Return [X, Y] of the center of cell containing provided text 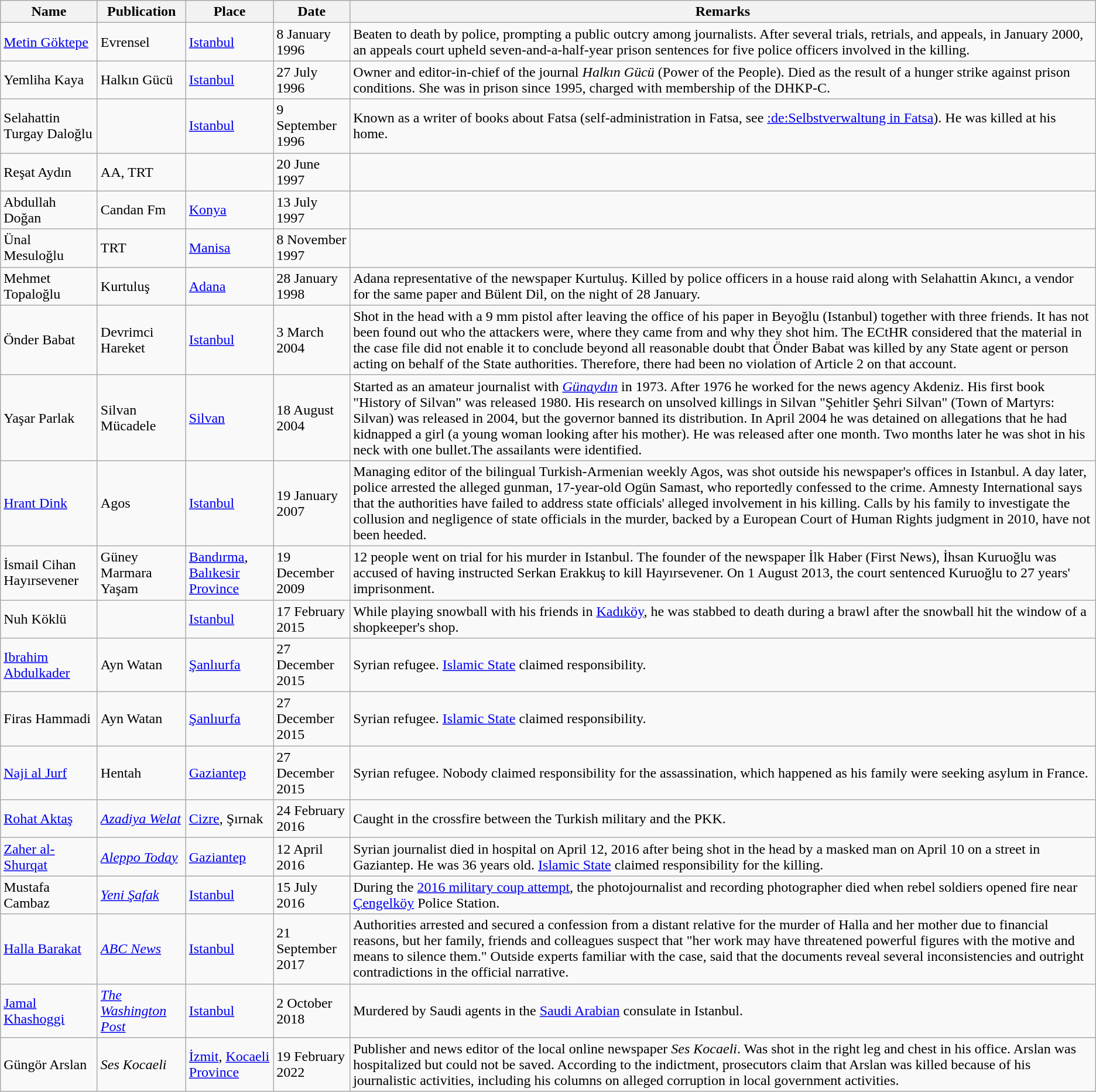
Candan Fm [142, 210]
Publication [142, 12]
Silvan Mücadele [142, 417]
Devrimci Hareket [142, 340]
Mustafa Cambaz [49, 895]
Konya [230, 210]
19 February 2022 [311, 1064]
Known as a writer of books about Fatsa (self-administration in Fatsa, see :de:Selbstverwaltung in Fatsa). He was killed at his home. [723, 126]
Mehmet Topaloğlu [49, 286]
Halkın Gücü [142, 80]
Jamal Khashoggi [49, 1011]
21 September 2017 [311, 949]
Ünal Mesuloğlu [49, 248]
Halla Barakat [49, 949]
Evrensel [142, 42]
18 August 2004 [311, 417]
Date [311, 12]
Place [230, 12]
Agos [142, 503]
Silvan [230, 417]
Bandırma, Balıkesir Province [230, 573]
Yemliha Kaya [49, 80]
Ses Kocaeli [142, 1064]
Metin Göktepe [49, 42]
12 April 2016 [311, 857]
While playing snowball with his friends in Kadıköy, he was stabbed to death during a brawl after the snowball hit the window of a shopkeeper's shop. [723, 618]
Kurtuluş [142, 286]
17 February 2015 [311, 618]
İsmail Cihan Hayırsevener [49, 573]
Selahattin Turgay Daloğlu [49, 126]
Güney Marmara Yaşam [142, 573]
Remarks [723, 12]
28 January 1998 [311, 286]
19 December 2009 [311, 573]
Cizre, Şırnak [230, 819]
Rohat Aktaş [49, 819]
Adana [230, 286]
19 January 2007 [311, 503]
8 November 1997 [311, 248]
Azadiya Welat [142, 819]
Reşat Aydın [49, 172]
Abdullah Doğan [49, 210]
İzmit, Kocaeli Province [230, 1064]
Zaher al-Shurqat [49, 857]
Hentah [142, 773]
27 July 1996 [311, 80]
Yeni Şafak [142, 895]
8 January 1996 [311, 42]
Ibrahim Abdulkader [49, 665]
Caught in the crossfire between the Turkish military and the PKK. [723, 819]
Naji al Jurf [49, 773]
Manisa [230, 248]
Murdered by Saudi agents in the Saudi Arabian consulate in Istanbul. [723, 1011]
Hrant Dink [49, 503]
Firas Hammadi [49, 719]
Nuh Köklü [49, 618]
15 July 2016 [311, 895]
AA, TRT [142, 172]
The Washington Post [142, 1011]
ABC News [142, 949]
2 October 2018 [311, 1011]
Yaşar Parlak [49, 417]
3 March 2004 [311, 340]
24 February 2016 [311, 819]
Name [49, 12]
13 July 1997 [311, 210]
Önder Babat [49, 340]
Syrian refugee. Nobody claimed responsibility for the assassination, which happened as his family were seeking asylum in France. [723, 773]
Aleppo Today [142, 857]
9 September 1996 [311, 126]
TRT [142, 248]
20 June 1997 [311, 172]
Güngör Arslan [49, 1064]
